Scan for the cell matching the given text and deliver its (x, y) coordinate at center. 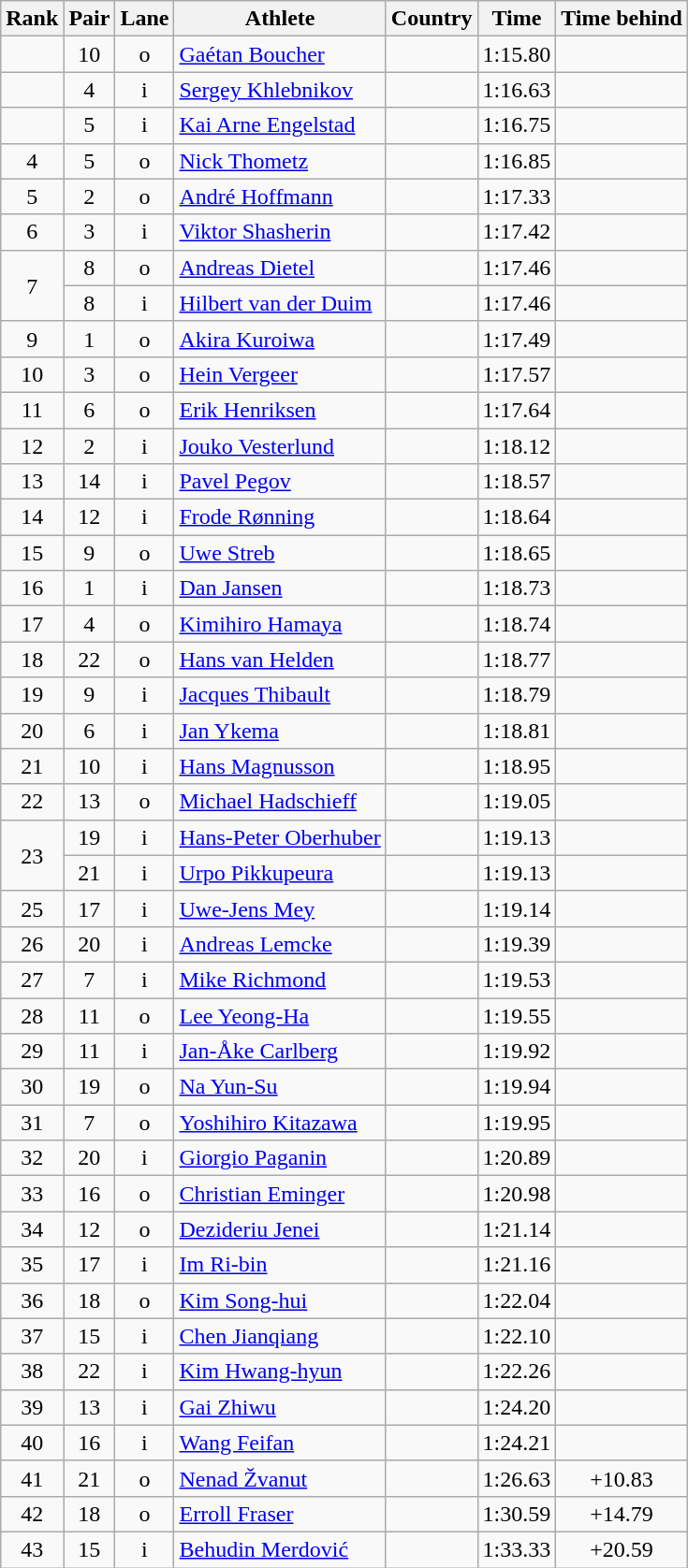
32 (32, 1158)
37 (32, 1336)
Country (432, 19)
1:17.57 (517, 374)
38 (32, 1372)
25 (32, 908)
Kim Song-hui (280, 1300)
1:19.55 (517, 1015)
Gaétan Boucher (280, 54)
1:22.10 (517, 1336)
1:19.53 (517, 980)
Time behind (622, 19)
Hans Magnusson (280, 766)
26 (32, 944)
Pair (90, 19)
Hans van Helden (280, 660)
29 (32, 1052)
Sergey Khlebnikov (280, 90)
Erroll Fraser (280, 1514)
Athlete (280, 19)
Gai Zhiwu (280, 1407)
1:24.21 (517, 1443)
Jan Ykema (280, 731)
Kim Hwang-hyun (280, 1372)
30 (32, 1087)
33 (32, 1194)
Nenad Žvanut (280, 1478)
1:17.49 (517, 339)
1:24.20 (517, 1407)
Frode Rønning (280, 517)
1:17.33 (517, 196)
Erik Henriksen (280, 410)
Jan-Åke Carlberg (280, 1052)
1:18.12 (517, 446)
40 (32, 1443)
1:17.42 (517, 232)
Time (517, 19)
Viktor Shasherin (280, 232)
27 (32, 980)
Giorgio Paganin (280, 1158)
1:22.04 (517, 1300)
39 (32, 1407)
28 (32, 1015)
Michael Hadschieff (280, 802)
1:21.16 (517, 1265)
Hilbert van der Duim (280, 303)
1:19.39 (517, 944)
1:30.59 (517, 1514)
1:18.65 (517, 553)
35 (32, 1265)
1:16.85 (517, 161)
1:18.74 (517, 624)
1:19.92 (517, 1052)
Im Ri-bin (280, 1265)
Mike Richmond (280, 980)
1:19.95 (517, 1123)
Wang Feifan (280, 1443)
1:19.14 (517, 908)
Akira Kuroiwa (280, 339)
Urpo Pikkupeura (280, 873)
Pavel Pegov (280, 482)
31 (32, 1123)
41 (32, 1478)
1:18.77 (517, 660)
Hein Vergeer (280, 374)
+10.83 (622, 1478)
Andreas Dietel (280, 268)
Yoshihiro Kitazawa (280, 1123)
Chen Jianqiang (280, 1336)
Kimihiro Hamaya (280, 624)
1:33.33 (517, 1549)
1:18.64 (517, 517)
23 (32, 855)
1:18.81 (517, 731)
+14.79 (622, 1514)
André Hoffmann (280, 196)
1:15.80 (517, 54)
1:22.26 (517, 1372)
Na Yun-Su (280, 1087)
1:19.94 (517, 1087)
Jouko Vesterlund (280, 446)
Dezideriu Jenei (280, 1229)
Dan Jansen (280, 588)
Behudin Merdović (280, 1549)
1:16.63 (517, 90)
Rank (32, 19)
+20.59 (622, 1549)
36 (32, 1300)
Andreas Lemcke (280, 944)
34 (32, 1229)
Uwe Streb (280, 553)
Nick Thometz (280, 161)
1:17.64 (517, 410)
42 (32, 1514)
1:18.73 (517, 588)
1:20.89 (517, 1158)
1:18.57 (517, 482)
Uwe-Jens Mey (280, 908)
43 (32, 1549)
Hans-Peter Oberhuber (280, 837)
Jacques Thibault (280, 695)
1:26.63 (517, 1478)
1:20.98 (517, 1194)
Lane (144, 19)
Lee Yeong-Ha (280, 1015)
Kai Arne Engelstad (280, 125)
1:16.75 (517, 125)
1:18.79 (517, 695)
1:18.95 (517, 766)
1:21.14 (517, 1229)
Christian Eminger (280, 1194)
1:19.05 (517, 802)
